Scan for the cell matching the given text and deliver its (X, Y) coordinate at center. 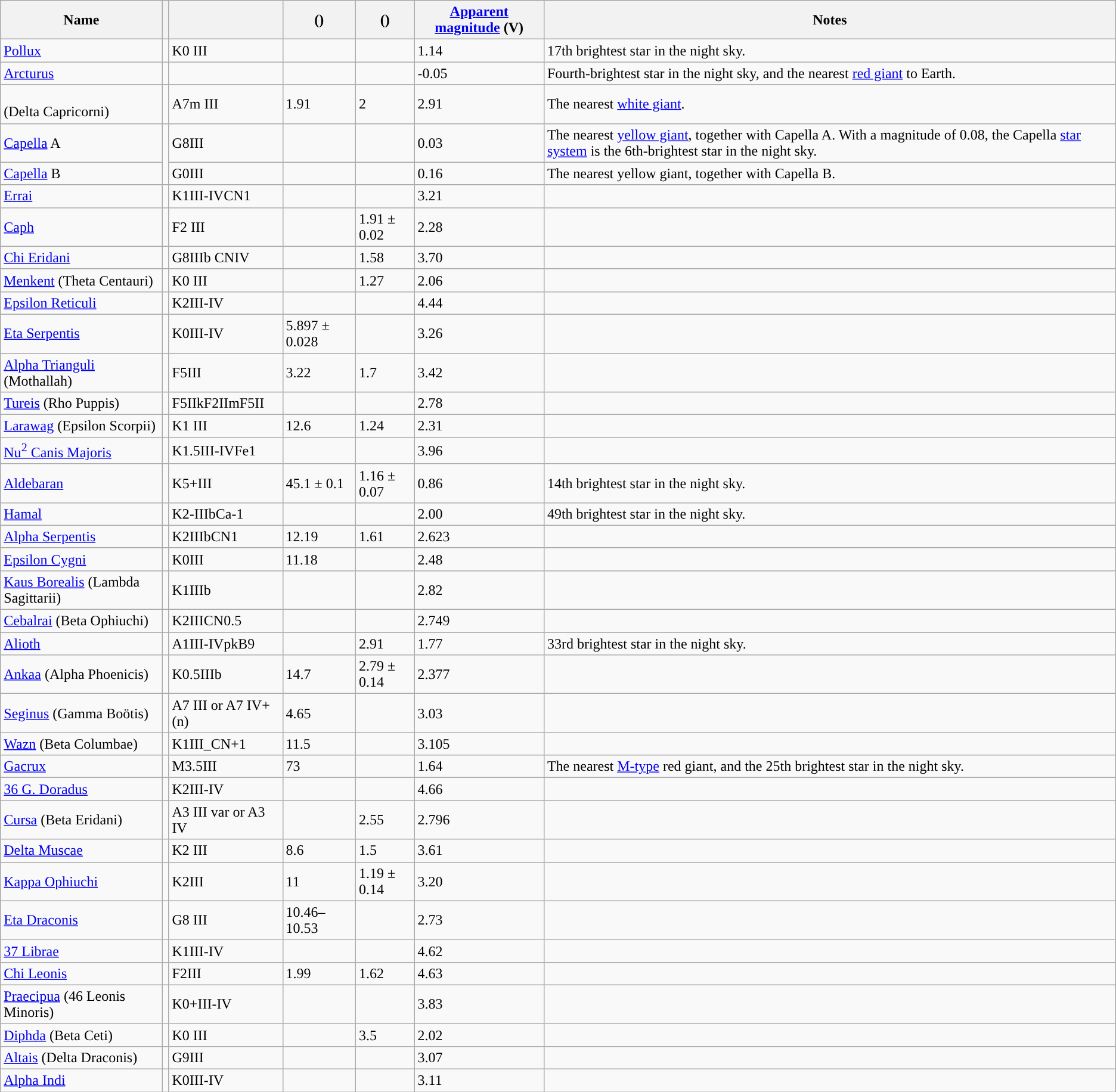
3.83 (479, 1004)
2.82 (479, 590)
3.42 (479, 372)
1.7 (385, 372)
Diphda (Beta Ceti) (81, 1035)
1.91 ± 0.02 (385, 227)
Menkent (Theta Centauri) (81, 280)
K1.5III-IVFe1 (225, 451)
Capella A (81, 143)
The nearest white giant. (830, 104)
1.99 (319, 973)
12.19 (319, 536)
Errai (81, 196)
Seginus (Gamma Boötis) (81, 713)
K2-IIIbCa-1 (225, 514)
3.03 (479, 713)
36 G. Doradus (81, 789)
1.24 (385, 426)
-0.05 (479, 73)
Hamal (81, 514)
Alioth (81, 644)
2.73 (479, 920)
2.78 (479, 404)
K2 III (225, 851)
K0III (225, 559)
3.07 (479, 1057)
2.749 (479, 621)
33rd brightest star in the night sky. (830, 644)
17th brightest star in the night sky. (830, 51)
49th brightest star in the night sky. (830, 514)
A7 III or A7 IV+(n) (225, 713)
Pollux (81, 51)
G0III (225, 173)
2.796 (479, 820)
K2IIICN0.5 (225, 621)
0.16 (479, 173)
Tureis (Rho Puppis) (81, 404)
Altais (Delta Draconis) (81, 1057)
Capella B (81, 173)
G8III (225, 143)
1.61 (385, 536)
3.20 (479, 881)
Eta Serpentis (81, 334)
K5+III (225, 483)
12.6 (319, 426)
4.66 (479, 789)
3.11 (479, 1081)
Epsilon Reticuli (81, 303)
3.22 (319, 372)
73 (319, 767)
11.18 (319, 559)
K1 III (225, 426)
1.5 (385, 851)
Caph (81, 227)
3.96 (479, 451)
Nu2 Canis Majoris (81, 451)
14.7 (319, 675)
Cebalrai (Beta Ophiuchi) (81, 621)
11.5 (319, 744)
The nearest M-type red giant, and the 25th brightest star in the night sky. (830, 767)
K0+III-IV (225, 1004)
Ankaa (Alpha Phoenicis) (81, 675)
G8 III (225, 920)
45.1 ± 0.1 (319, 483)
3.105 (479, 744)
2.48 (479, 559)
Praecipua (46 Leonis Minoris) (81, 1004)
3.5 (385, 1035)
0.86 (479, 483)
G8IIIb CNIV (225, 258)
Apparent magnitude (V) (479, 20)
Alpha Trianguli (Mothallah) (81, 372)
Delta Muscae (81, 851)
Alpha Serpentis (81, 536)
1.77 (479, 644)
K1III-IV (225, 951)
Chi Leonis (81, 973)
1.16 ± 0.07 (385, 483)
0.03 (479, 143)
2.623 (479, 536)
F5III (225, 372)
Name (81, 20)
3.70 (479, 258)
4.62 (479, 951)
2.28 (479, 227)
8.6 (319, 851)
1.91 (319, 104)
Notes (830, 20)
K1IIIb (225, 590)
F2 III (225, 227)
11 (319, 881)
Eta Draconis (81, 920)
Kappa Ophiuchi (81, 881)
1.58 (385, 258)
2.377 (479, 675)
K1III-IVCN1 (225, 196)
37 Librae (81, 951)
1.64 (479, 767)
4.44 (479, 303)
K2III (225, 881)
4.63 (479, 973)
M3.5III (225, 767)
3.61 (479, 851)
2.79 ± 0.14 (385, 675)
4.65 (319, 713)
14th brightest star in the night sky. (830, 483)
Wazn (Beta Columbae) (81, 744)
1.14 (479, 51)
3.26 (479, 334)
Epsilon Cygni (81, 559)
Gacrux (81, 767)
G9III (225, 1057)
K0.5IIIb (225, 675)
F2III (225, 973)
A7m III (225, 104)
3.21 (479, 196)
The nearest yellow giant, together with Capella B. (830, 173)
1.19 ± 0.14 (385, 881)
Larawag (Epsilon Scorpii) (81, 426)
F5IIkF2IImF5II (225, 404)
Aldebaran (81, 483)
Arcturus (81, 73)
Chi Eridani (81, 258)
Alpha Indi (81, 1081)
The nearest yellow giant, together with Capella A. With a magnitude of 0.08, the Capella star system is the 6th-brightest star in the night sky. (830, 143)
1.62 (385, 973)
Kaus Borealis (Lambda Sagittarii) (81, 590)
2.06 (479, 280)
K1III_CN+1 (225, 744)
(Delta Capricorni) (81, 104)
10.46–10.53 (319, 920)
2.02 (479, 1035)
2.31 (479, 426)
A1III-IVpkB9 (225, 644)
Fourth-brightest star in the night sky, and the nearest red giant to Earth. (830, 73)
K2IIIbCN1 (225, 536)
Cursa (Beta Eridani) (81, 820)
A3 III var or A3 IV (225, 820)
5.897 ± 0.028 (319, 334)
2.55 (385, 820)
2.00 (479, 514)
2 (385, 104)
1.27 (385, 280)
